Determine the (x, y) coordinate at the center of the cell enclosing the given text.  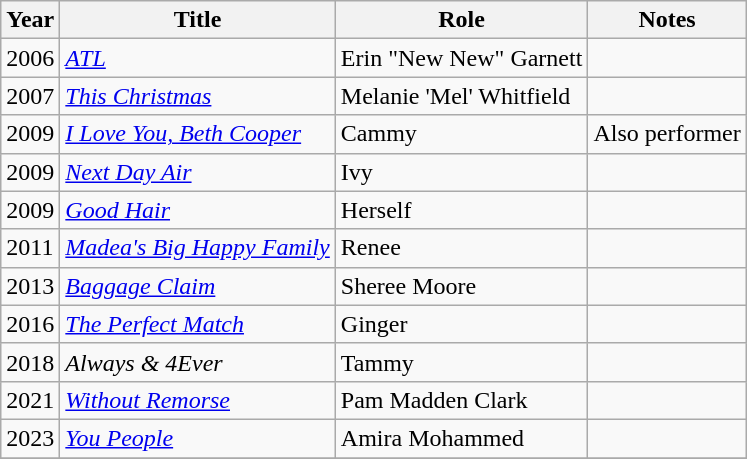
2013 (30, 286)
Herself (462, 210)
2011 (30, 248)
Ginger (462, 324)
Amira Mohammed (462, 438)
Year (30, 20)
Next Day Air (198, 172)
2023 (30, 438)
2016 (30, 324)
I Love You, Beth Cooper (198, 134)
Title (198, 20)
2006 (30, 58)
2007 (30, 96)
Always & 4Ever (198, 362)
Notes (667, 20)
Without Remorse (198, 400)
Tammy (462, 362)
Baggage Claim (198, 286)
Role (462, 20)
Also performer (667, 134)
2021 (30, 400)
2018 (30, 362)
Good Hair (198, 210)
This Christmas (198, 96)
Erin "New New" Garnett (462, 58)
Ivy (462, 172)
Renee (462, 248)
The Perfect Match (198, 324)
You People (198, 438)
Melanie 'Mel' Whitfield (462, 96)
Cammy (462, 134)
Sheree Moore (462, 286)
Madea's Big Happy Family (198, 248)
Pam Madden Clark (462, 400)
ATL (198, 58)
